From the cell containing the given text, extract its center point as [X, Y] coordinate. 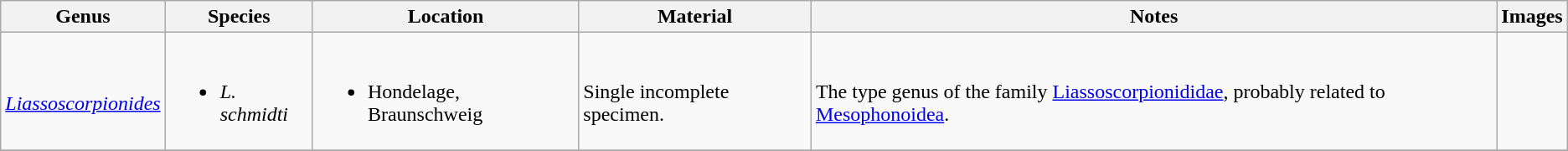
The type genus of the family Liassoscorpionididae, probably related to Mesophonoidea. [1153, 91]
Images [1532, 17]
Notes [1153, 17]
Liassoscorpionides [83, 91]
Single incomplete specimen. [695, 91]
Genus [83, 17]
Location [446, 17]
Hondelage, Braunschweig [446, 91]
Species [239, 17]
L. schmidti [239, 91]
Material [695, 17]
